For the text-containing cell, return its midpoint in [X, Y] coordinate format. 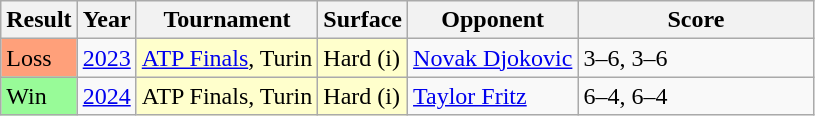
Result [39, 20]
6–4, 6–4 [696, 96]
Surface [363, 20]
2023 [106, 58]
2024 [106, 96]
Opponent [493, 20]
3–6, 3–6 [696, 58]
Tournament [227, 20]
Year [106, 20]
Novak Djokovic [493, 58]
Taylor Fritz [493, 96]
Score [696, 20]
Loss [39, 58]
Win [39, 96]
